Detect which cell encompasses the target text, then output its [x, y] center coordinate. 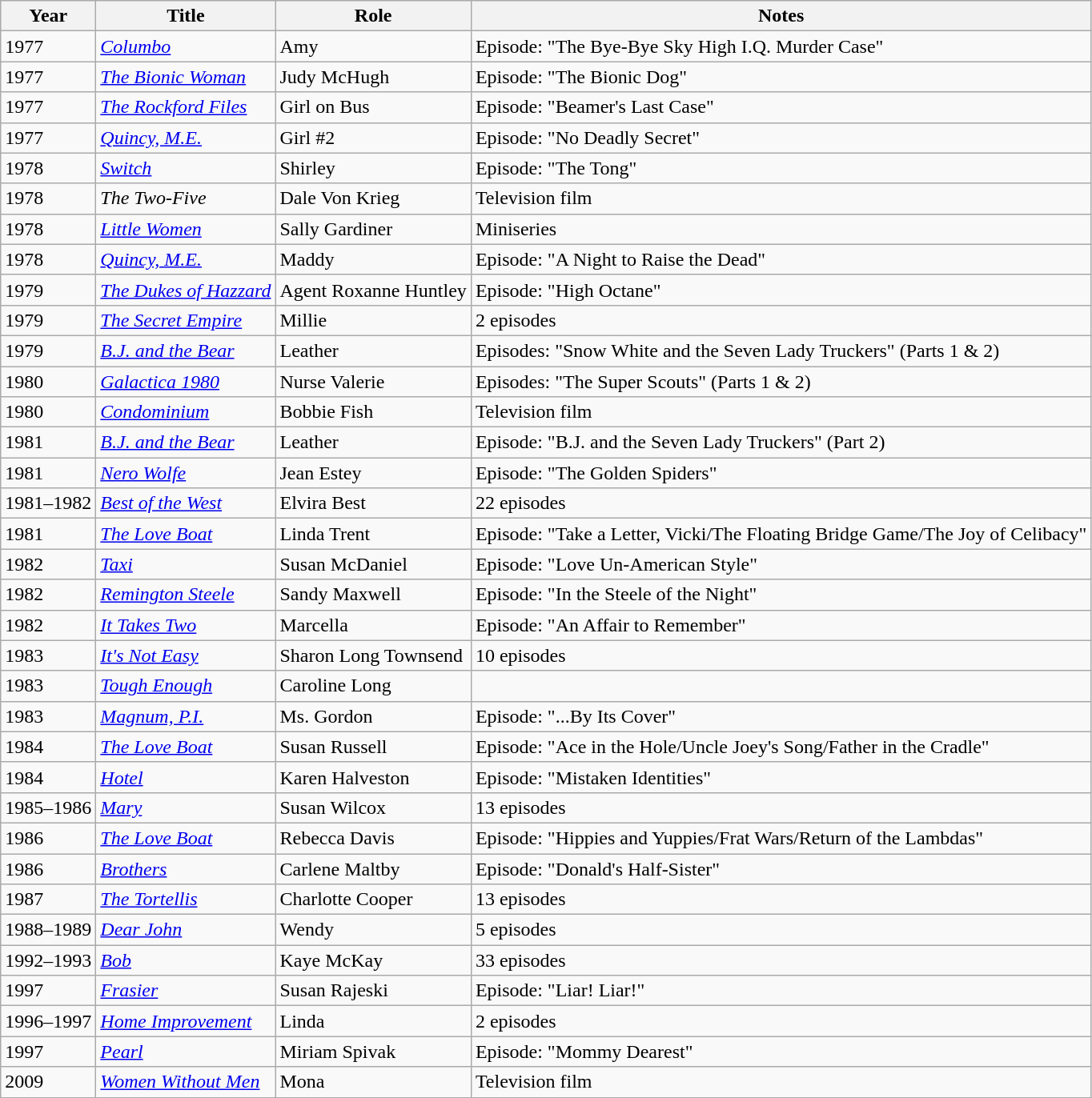
5 episodes [781, 930]
Taxi [186, 564]
Sharon Long Townsend [373, 655]
Caroline Long [373, 686]
Episode: "The Bye-Bye Sky High I.Q. Murder Case" [781, 46]
Pearl [186, 1052]
Sally Gardiner [373, 229]
Women Without Men [186, 1082]
Magnum, P.I. [186, 716]
Episode: "Mistaken Identities" [781, 777]
Tough Enough [186, 686]
Episode: "...By Its Cover" [781, 716]
Amy [373, 46]
Miniseries [781, 229]
Episode: "Love Un-American Style" [781, 564]
Ms. Gordon [373, 716]
Bob [186, 960]
Karen Halveston [373, 777]
The Bionic Woman [186, 77]
1992–1993 [48, 960]
Maddy [373, 259]
Episode: "B.J. and the Seven Lady Truckers" (Part 2) [781, 443]
Dear John [186, 930]
Linda [373, 1021]
Role [373, 16]
Agent Roxanne Huntley [373, 290]
Girl #2 [373, 138]
Columbo [186, 46]
Bobbie Fish [373, 412]
Remington Steele [186, 595]
Episode: "Ace in the Hole/Uncle Joey's Song/Father in the Cradle" [781, 747]
The Dukes of Hazzard [186, 290]
Susan McDaniel [373, 564]
Episode: "The Tong" [781, 168]
Susan Russell [373, 747]
Shirley [373, 168]
Home Improvement [186, 1021]
Episode: "Beamer's Last Case" [781, 107]
22 episodes [781, 503]
Galactica 1980 [186, 382]
1981–1982 [48, 503]
The Secret Empire [186, 320]
Episode: "Hippies and Yuppies/Frat Wars/Return of the Lambdas" [781, 838]
1988–1989 [48, 930]
Judy McHugh [373, 77]
Hotel [186, 777]
Episode: "A Night to Raise the Dead" [781, 259]
Condominium [186, 412]
Notes [781, 16]
Brothers [186, 868]
Episode: "Donald's Half-Sister" [781, 868]
Millie [373, 320]
It's Not Easy [186, 655]
Episode: "Mommy Dearest" [781, 1052]
Wendy [373, 930]
Linda Trent [373, 534]
Girl on Bus [373, 107]
1996–1997 [48, 1021]
Episode: "Liar! Liar!" [781, 991]
Charlotte Cooper [373, 900]
Best of the West [186, 503]
Marcella [373, 625]
The Rockford Files [186, 107]
Sandy Maxwell [373, 595]
Episode: "No Deadly Secret" [781, 138]
1985–1986 [48, 807]
Jean Estey [373, 473]
Nurse Valerie [373, 382]
Switch [186, 168]
Episode: "In the Steele of the Night" [781, 595]
Susan Wilcox [373, 807]
It Takes Two [186, 625]
2009 [48, 1082]
Episodes: "The Super Scouts" (Parts 1 & 2) [781, 382]
Elvira Best [373, 503]
The Tortellis [186, 900]
Episode: "An Affair to Remember" [781, 625]
Episode: "Take a Letter, Vicki/The Floating Bridge Game/The Joy of Celibacy" [781, 534]
1987 [48, 900]
Kaye McKay [373, 960]
Episode: "The Bionic Dog" [781, 77]
Mary [186, 807]
Mona [373, 1082]
Dale Von Krieg [373, 198]
Little Women [186, 229]
Carlene Maltby [373, 868]
Nero Wolfe [186, 473]
Year [48, 16]
Episodes: "Snow White and the Seven Lady Truckers" (Parts 1 & 2) [781, 351]
33 episodes [781, 960]
Susan Rajeski [373, 991]
The Two-Five [186, 198]
10 episodes [781, 655]
Title [186, 16]
Rebecca Davis [373, 838]
Episode: "The Golden Spiders" [781, 473]
Episode: "High Octane" [781, 290]
Frasier [186, 991]
Miriam Spivak [373, 1052]
